Pinpoint the cell where the given text exists, returning its (X, Y) midpoint coordinate. 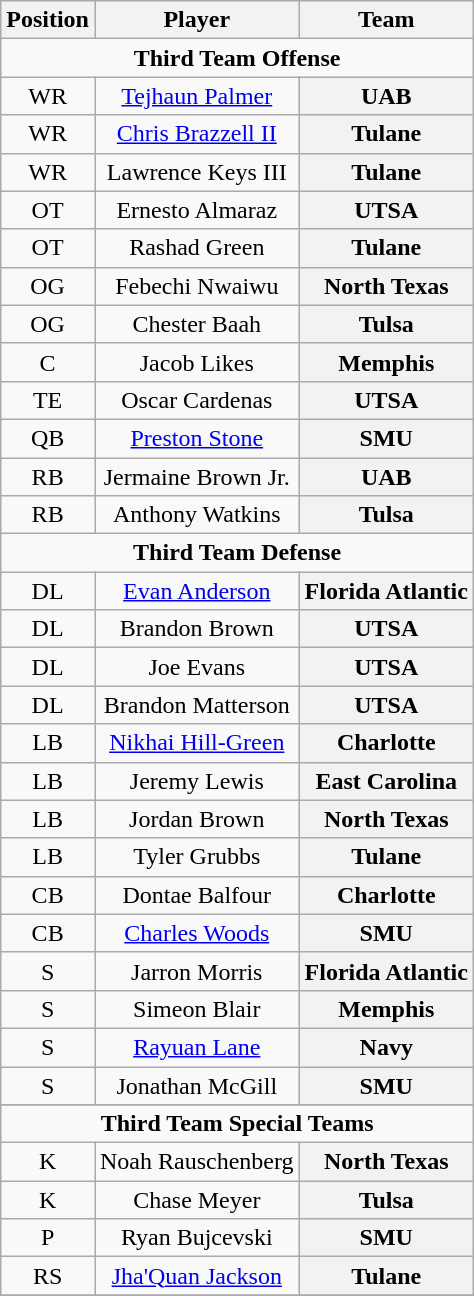
C (48, 362)
Brandon Matterson (196, 705)
Position (48, 20)
Joe Evans (196, 667)
Simeon Blair (196, 1009)
Ryan Bujcevski (196, 1238)
Lawrence Keys III (196, 172)
Jha'Quan Jackson (196, 1276)
Dontae Balfour (196, 895)
Jermaine Brown Jr. (196, 477)
Oscar Cardenas (196, 400)
QB (48, 438)
Third Team Special Teams (238, 1124)
Charles Woods (196, 933)
Nikhai Hill-Green (196, 743)
P (48, 1238)
Febechi Nwaiwu (196, 286)
Chase Meyer (196, 1200)
Ernesto Almaraz (196, 210)
Jarron Morris (196, 971)
RS (48, 1276)
Jacob Likes (196, 362)
Rashad Green (196, 248)
Rayuan Lane (196, 1047)
Player (196, 20)
Navy (386, 1047)
Preston Stone (196, 438)
Jonathan McGill (196, 1085)
Brandon Brown (196, 629)
Jeremy Lewis (196, 781)
Evan Anderson (196, 591)
Team (386, 20)
Tejhaun Palmer (196, 96)
Tyler Grubbs (196, 857)
Chris Brazzell II (196, 134)
East Carolina (386, 781)
Jordan Brown (196, 819)
Third Team Offense (238, 58)
Chester Baah (196, 324)
Anthony Watkins (196, 515)
Third Team Defense (238, 553)
TE (48, 400)
Noah Rauschenberg (196, 1162)
